Output the [X, Y] coordinate of the center of the cell containing the given text.  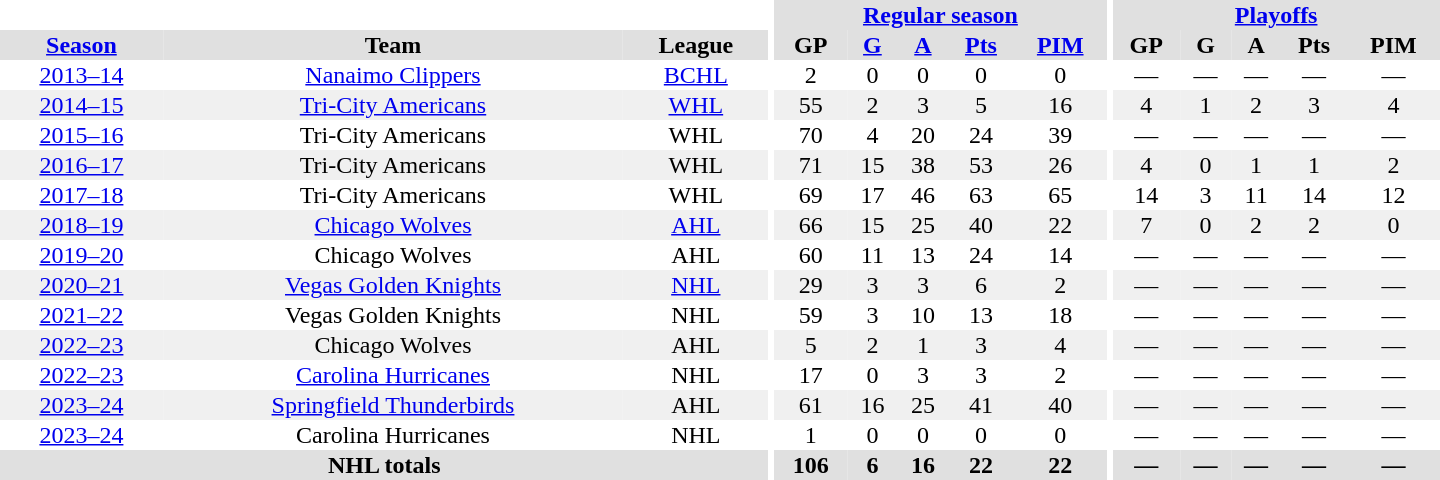
61 [810, 405]
60 [810, 255]
12 [1394, 195]
2017–18 [82, 195]
46 [924, 195]
106 [810, 465]
7 [1146, 225]
BCHL [696, 75]
20 [924, 135]
2014–15 [82, 105]
41 [981, 405]
26 [1060, 165]
10 [924, 315]
Playoffs [1276, 15]
29 [810, 285]
18 [1060, 315]
39 [1060, 135]
Season [82, 45]
53 [981, 165]
Regular season [940, 15]
Team [393, 45]
2020–21 [82, 285]
71 [810, 165]
2013–14 [82, 75]
League [696, 45]
70 [810, 135]
55 [810, 105]
2016–17 [82, 165]
2018–19 [82, 225]
65 [1060, 195]
2019–20 [82, 255]
NHL totals [384, 465]
2021–22 [82, 315]
38 [924, 165]
2015–16 [82, 135]
Nanaimo Clippers [393, 75]
66 [810, 225]
69 [810, 195]
63 [981, 195]
Springfield Thunderbirds [393, 405]
59 [810, 315]
